Extract the [X, Y] coordinate from the center of the cell holding the provided text.  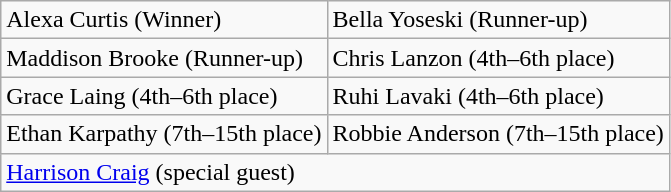
Grace Laing (4th–6th place) [164, 96]
Ethan Karpathy (7th–15th place) [164, 134]
Maddison Brooke (Runner-up) [164, 58]
Alexa Curtis (Winner) [164, 20]
Chris Lanzon (4th–6th place) [498, 58]
Robbie Anderson (7th–15th place) [498, 134]
Ruhi Lavaki (4th–6th place) [498, 96]
Bella Yoseski (Runner-up) [498, 20]
Harrison Craig (special guest) [336, 172]
